Detect which cell encompasses the target text, then output its [X, Y] center coordinate. 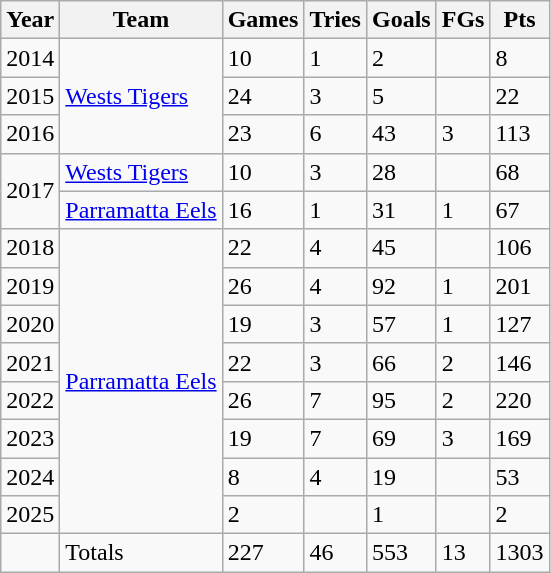
2019 [30, 286]
2018 [30, 248]
2017 [30, 191]
553 [401, 553]
2015 [30, 96]
6 [336, 134]
2020 [30, 324]
Tries [336, 20]
24 [263, 96]
Pts [520, 20]
66 [401, 362]
Year [30, 20]
16 [263, 210]
46 [336, 553]
2014 [30, 58]
220 [520, 400]
146 [520, 362]
92 [401, 286]
23 [263, 134]
45 [401, 248]
43 [401, 134]
169 [520, 438]
106 [520, 248]
2016 [30, 134]
68 [520, 172]
53 [520, 477]
69 [401, 438]
31 [401, 210]
Games [263, 20]
227 [263, 553]
67 [520, 210]
2021 [30, 362]
2025 [30, 515]
Totals [141, 553]
5 [401, 96]
2024 [30, 477]
FGs [463, 20]
57 [401, 324]
28 [401, 172]
95 [401, 400]
13 [463, 553]
2023 [30, 438]
201 [520, 286]
Team [141, 20]
2022 [30, 400]
127 [520, 324]
113 [520, 134]
1303 [520, 553]
Goals [401, 20]
